Extract the [X, Y] coordinate from the center of the cell holding the provided text.  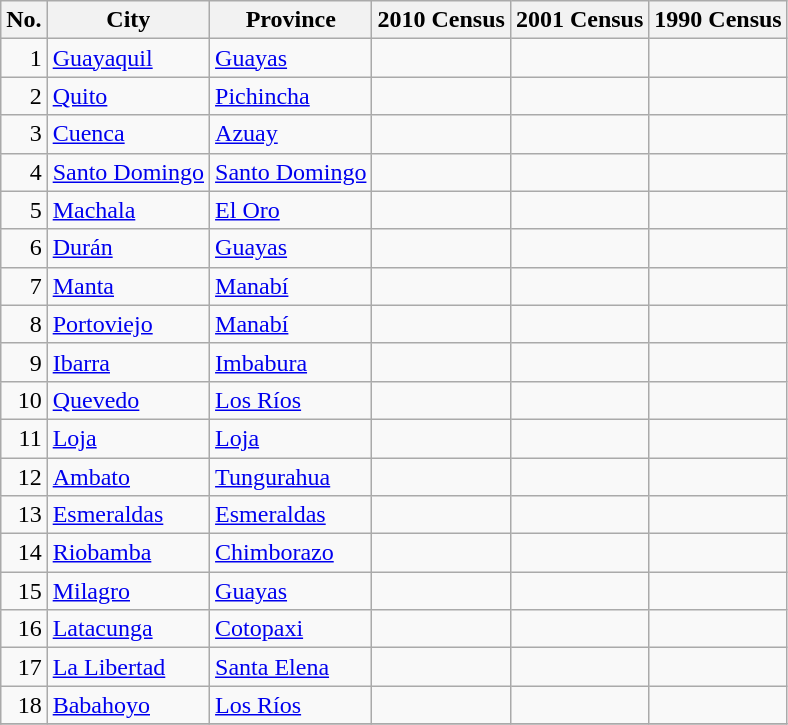
2010 Census [441, 20]
Machala [128, 210]
Chimborazo [291, 553]
5 [24, 210]
Cotopaxi [291, 629]
No. [24, 20]
12 [24, 477]
11 [24, 438]
Ambato [128, 477]
17 [24, 667]
City [128, 20]
Pichincha [291, 96]
El Oro [291, 210]
Portoviejo [128, 324]
Riobamba [128, 553]
14 [24, 553]
1 [24, 58]
18 [24, 705]
La Libertad [128, 667]
9 [24, 362]
Ibarra [128, 362]
Babahoyo [128, 705]
Quevedo [128, 400]
Milagro [128, 591]
1990 Census [718, 20]
Tungurahua [291, 477]
15 [24, 591]
2 [24, 96]
Santa Elena [291, 667]
Guayaquil [128, 58]
Azuay [291, 134]
8 [24, 324]
Cuenca [128, 134]
2001 Census [579, 20]
Quito [128, 96]
10 [24, 400]
7 [24, 286]
Latacunga [128, 629]
16 [24, 629]
Province [291, 20]
4 [24, 172]
Durán [128, 248]
13 [24, 515]
6 [24, 248]
3 [24, 134]
Manta [128, 286]
Imbabura [291, 362]
